Return [x, y] of the center of cell containing provided text 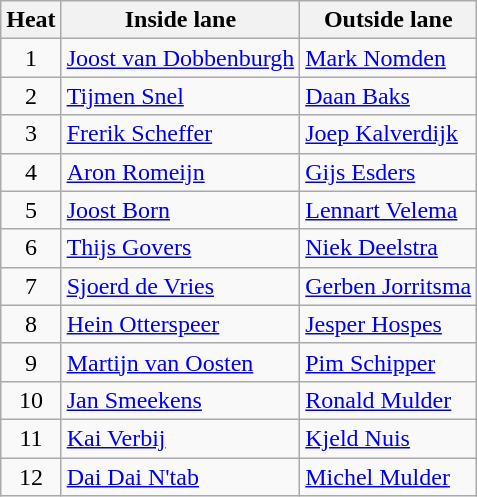
Joost Born [180, 210]
4 [31, 172]
Dai Dai N'tab [180, 477]
Tijmen Snel [180, 96]
1 [31, 58]
Heat [31, 20]
Jan Smeekens [180, 400]
Michel Mulder [388, 477]
Kjeld Nuis [388, 438]
7 [31, 286]
Gijs Esders [388, 172]
Pim Schipper [388, 362]
Niek Deelstra [388, 248]
5 [31, 210]
12 [31, 477]
9 [31, 362]
Ronald Mulder [388, 400]
Gerben Jorritsma [388, 286]
11 [31, 438]
3 [31, 134]
Kai Verbij [180, 438]
Jesper Hospes [388, 324]
Daan Baks [388, 96]
8 [31, 324]
10 [31, 400]
Hein Otterspeer [180, 324]
Mark Nomden [388, 58]
Sjoerd de Vries [180, 286]
Outside lane [388, 20]
Joost van Dobbenburgh [180, 58]
Inside lane [180, 20]
2 [31, 96]
Aron Romeijn [180, 172]
Frerik Scheffer [180, 134]
Lennart Velema [388, 210]
Joep Kalverdijk [388, 134]
6 [31, 248]
Martijn van Oosten [180, 362]
Thijs Govers [180, 248]
